Detect which cell encompasses the target text, then output its [X, Y] center coordinate. 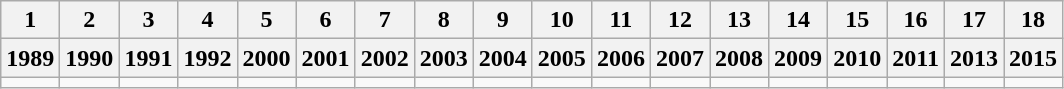
1991 [148, 58]
2 [90, 20]
3 [148, 20]
8 [444, 20]
17 [974, 20]
2005 [562, 58]
7 [384, 20]
16 [916, 20]
9 [502, 20]
2010 [858, 58]
1992 [208, 58]
2003 [444, 58]
2001 [326, 58]
2015 [1034, 58]
2009 [798, 58]
10 [562, 20]
2008 [740, 58]
2002 [384, 58]
15 [858, 20]
1 [30, 20]
6 [326, 20]
2013 [974, 58]
4 [208, 20]
14 [798, 20]
5 [266, 20]
1989 [30, 58]
12 [680, 20]
2006 [620, 58]
18 [1034, 20]
2004 [502, 58]
1990 [90, 58]
11 [620, 20]
2011 [916, 58]
13 [740, 20]
2007 [680, 58]
2000 [266, 58]
